Return the (x, y) coordinate for the center point of the cell that contains the specified text.  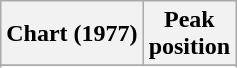
Chart (1977) (72, 34)
Peakposition (189, 34)
